Return the [x, y] coordinate for the center point of the cell that contains the specified text.  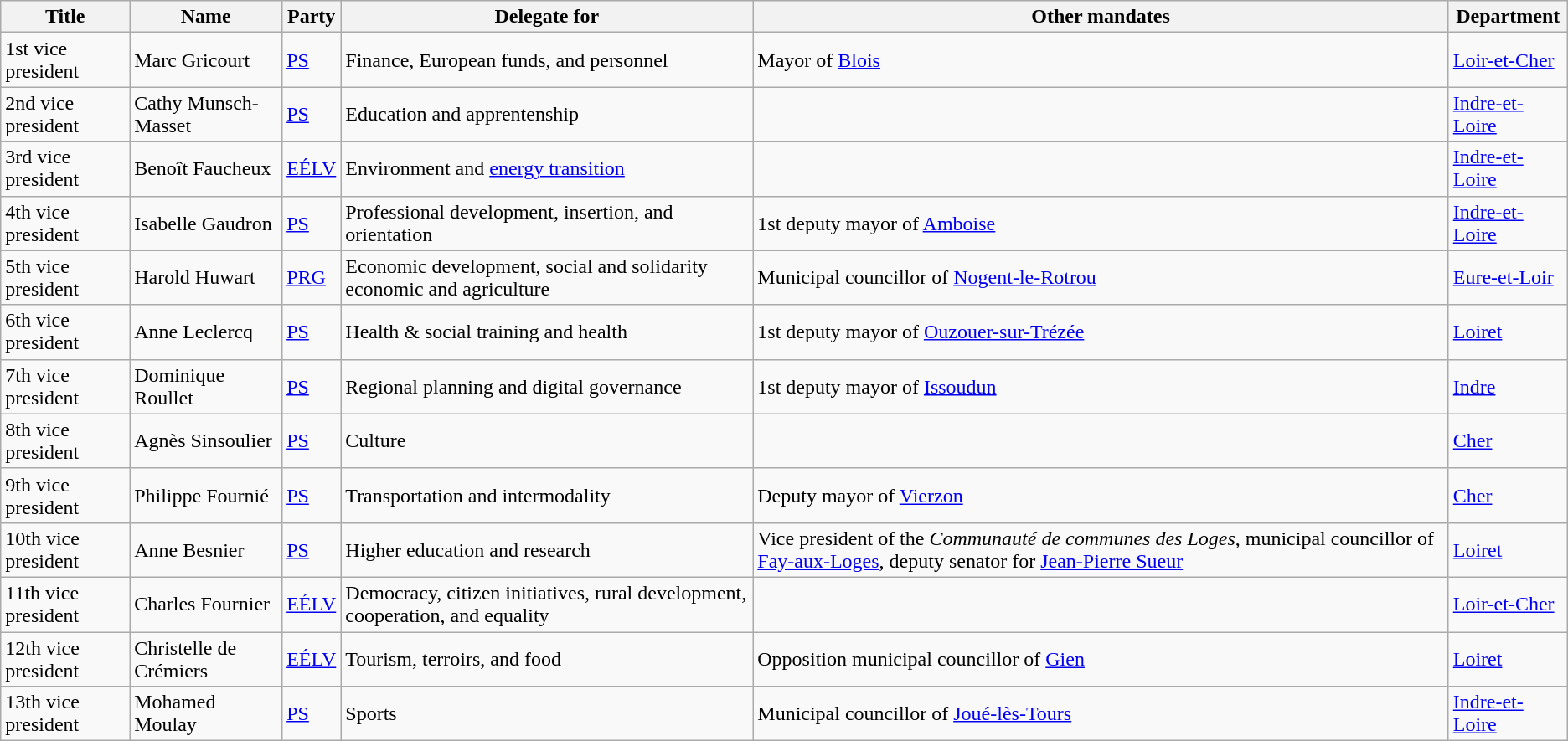
Party [312, 17]
1st deputy mayor of Issoudun [1101, 387]
Higher education and research [547, 549]
1st deputy mayor of Amboise [1101, 223]
Cathy Munsch-Masset [206, 114]
Benoît Faucheux [206, 169]
Anne Leclercq [206, 332]
Harold Huwart [206, 278]
Transportation and intermodality [547, 496]
12th vice president [65, 658]
Name [206, 17]
Indre [1508, 387]
Municipal councillor of Joué-lès-Tours [1101, 713]
4th vice president [65, 223]
Isabelle Gaudron [206, 223]
Economic development, social and solidarity economic and agriculture [547, 278]
Department [1508, 17]
7th vice president [65, 387]
9th vice president [65, 496]
Title [65, 17]
1st vice president [65, 60]
Municipal councillor of Nogent-le-Rotrou [1101, 278]
Vice president of the Communauté de communes des Loges, municipal councillor of Fay-aux-Loges, deputy senator for Jean-Pierre Sueur [1101, 549]
Mayor of Blois [1101, 60]
Dominique Roullet [206, 387]
1st deputy mayor of Ouzouer-sur-Trézée [1101, 332]
Opposition municipal councillor of Gien [1101, 658]
13th vice president [65, 713]
Christelle de Crémiers [206, 658]
11th vice president [65, 605]
Regional planning and digital governance [547, 387]
Culture [547, 440]
Tourism, terroirs, and food [547, 658]
5th vice president [65, 278]
3rd vice president [65, 169]
Agnès Sinsoulier [206, 440]
Other mandates [1101, 17]
Democracy, citizen initiatives, rural development, cooperation, and equality [547, 605]
Deputy mayor of Vierzon [1101, 496]
Health & social training and health [547, 332]
Professional development, insertion, and orientation [547, 223]
Anne Besnier [206, 549]
10th vice president [65, 549]
Eure-et-Loir [1508, 278]
Finance, European funds, and personnel [547, 60]
Marc Gricourt [206, 60]
8th vice president [65, 440]
Philippe Fournié [206, 496]
2nd vice president [65, 114]
PRG [312, 278]
Environment and energy transition [547, 169]
Sports [547, 713]
6th vice president [65, 332]
Delegate for [547, 17]
Charles Fournier [206, 605]
Mohamed Moulay [206, 713]
Education and apprentenship [547, 114]
